Extract the (X, Y) coordinate from the center of the cell holding the provided text.  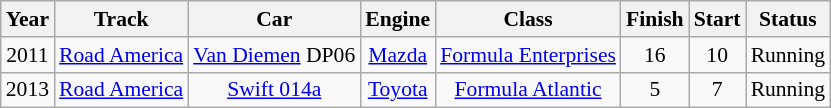
Car (274, 19)
10 (718, 55)
Status (788, 19)
5 (655, 90)
Toyota (398, 90)
Class (528, 19)
Track (121, 19)
2013 (28, 90)
Finish (655, 19)
Year (28, 19)
Start (718, 19)
Swift 014a (274, 90)
Engine (398, 19)
2011 (28, 55)
Formula Enterprises (528, 55)
Formula Atlantic (528, 90)
16 (655, 55)
Mazda (398, 55)
Van Diemen DP06 (274, 55)
7 (718, 90)
